For the text-containing cell, return its midpoint in [x, y] coordinate format. 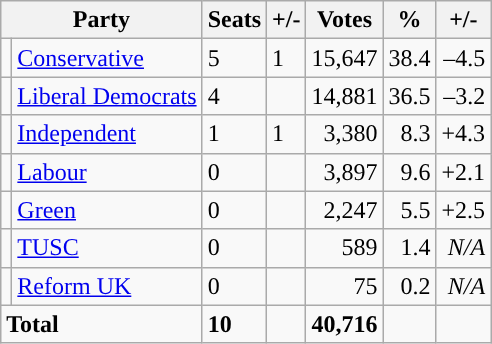
3,380 [344, 134]
10 [234, 324]
36.5 [410, 96]
+2.1 [464, 172]
14,881 [344, 96]
Party [102, 20]
Green [107, 210]
9.6 [410, 172]
–3.2 [464, 96]
Independent [107, 134]
Votes [344, 20]
+2.5 [464, 210]
5 [234, 58]
Seats [234, 20]
Total [102, 324]
Labour [107, 172]
+4.3 [464, 134]
589 [344, 248]
3,897 [344, 172]
40,716 [344, 324]
15,647 [344, 58]
–4.5 [464, 58]
1.4 [410, 248]
0.2 [410, 286]
Conservative [107, 58]
38.4 [410, 58]
5.5 [410, 210]
% [410, 20]
8.3 [410, 134]
4 [234, 96]
Reform UK [107, 286]
75 [344, 286]
TUSC [107, 248]
Liberal Democrats [107, 96]
2,247 [344, 210]
